Capture the cell that displays the provided text and extract its (X, Y) central coordinate. 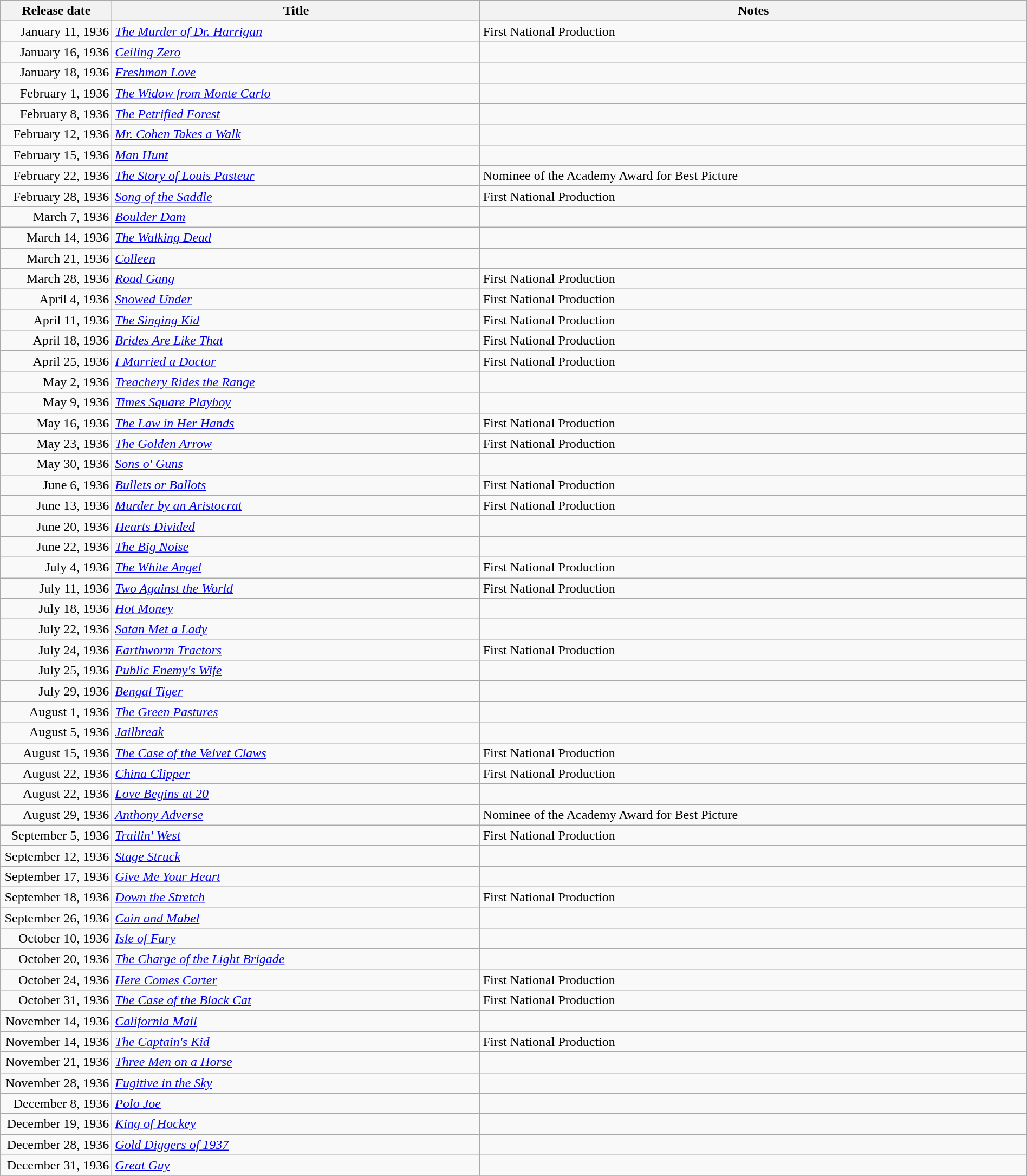
September 5, 1936 (56, 835)
California Mail (296, 1021)
July 11, 1936 (56, 588)
July 22, 1936 (56, 629)
September 12, 1936 (56, 856)
February 12, 1936 (56, 134)
February 15, 1936 (56, 155)
November 28, 1936 (56, 1083)
Isle of Fury (296, 939)
March 14, 1936 (56, 237)
July 24, 1936 (56, 650)
Cain and Mabel (296, 918)
February 8, 1936 (56, 114)
Snowed Under (296, 300)
Notes (753, 11)
December 19, 1936 (56, 1124)
Ceiling Zero (296, 52)
The Singing Kid (296, 320)
September 18, 1936 (56, 897)
China Clipper (296, 774)
Public Enemy's Wife (296, 671)
I Married a Doctor (296, 361)
January 18, 1936 (56, 73)
Times Square Playboy (296, 402)
Release date (56, 11)
Trailin' West (296, 835)
August 1, 1936 (56, 712)
June 6, 1936 (56, 485)
King of Hockey (296, 1124)
Great Guy (296, 1165)
April 4, 1936 (56, 300)
Fugitive in the Sky (296, 1083)
The Golden Arrow (296, 444)
Song of the Saddle (296, 196)
Anthony Adverse (296, 815)
Brides Are Like That (296, 341)
Give Me Your Heart (296, 876)
April 25, 1936 (56, 361)
June 20, 1936 (56, 526)
Three Men on a Horse (296, 1062)
October 10, 1936 (56, 939)
Polo Joe (296, 1103)
The Big Noise (296, 547)
Sons o' Guns (296, 464)
February 22, 1936 (56, 176)
May 30, 1936 (56, 464)
The Case of the Velvet Claws (296, 753)
Title (296, 11)
August 15, 1936 (56, 753)
July 18, 1936 (56, 609)
The Case of the Black Cat (296, 1000)
July 29, 1936 (56, 691)
Treachery Rides the Range (296, 382)
October 20, 1936 (56, 959)
Man Hunt (296, 155)
January 11, 1936 (56, 31)
Murder by an Aristocrat (296, 505)
December 8, 1936 (56, 1103)
April 18, 1936 (56, 341)
The Captain's Kid (296, 1042)
September 17, 1936 (56, 876)
February 28, 1936 (56, 196)
The Petrified Forest (296, 114)
Hearts Divided (296, 526)
Hot Money (296, 609)
May 2, 1936 (56, 382)
October 31, 1936 (56, 1000)
Road Gang (296, 279)
The Widow from Monte Carlo (296, 93)
Down the Stretch (296, 897)
Love Begins at 20 (296, 794)
The Story of Louis Pasteur (296, 176)
Mr. Cohen Takes a Walk (296, 134)
The White Angel (296, 567)
Gold Diggers of 1937 (296, 1145)
Colleen (296, 258)
Freshman Love (296, 73)
The Murder of Dr. Harrigan (296, 31)
December 31, 1936 (56, 1165)
Boulder Dam (296, 217)
June 22, 1936 (56, 547)
February 1, 1936 (56, 93)
August 5, 1936 (56, 732)
January 16, 1936 (56, 52)
October 24, 1936 (56, 980)
March 7, 1936 (56, 217)
Two Against the World (296, 588)
Stage Struck (296, 856)
July 4, 1936 (56, 567)
Here Comes Carter (296, 980)
September 26, 1936 (56, 918)
The Green Pastures (296, 712)
July 25, 1936 (56, 671)
Bengal Tiger (296, 691)
December 28, 1936 (56, 1145)
March 28, 1936 (56, 279)
April 11, 1936 (56, 320)
June 13, 1936 (56, 505)
May 9, 1936 (56, 402)
Jailbreak (296, 732)
August 29, 1936 (56, 815)
May 16, 1936 (56, 423)
Earthworm Tractors (296, 650)
March 21, 1936 (56, 258)
Satan Met a Lady (296, 629)
The Charge of the Light Brigade (296, 959)
November 21, 1936 (56, 1062)
The Walking Dead (296, 237)
The Law in Her Hands (296, 423)
May 23, 1936 (56, 444)
Bullets or Ballots (296, 485)
